Pinpoint the cell where the given text exists, returning its [x, y] midpoint coordinate. 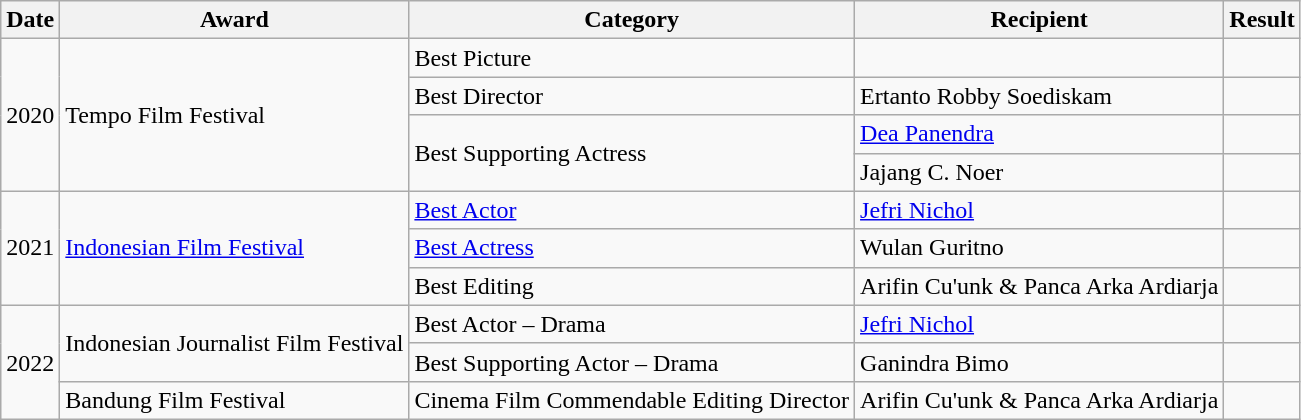
Best Director [632, 96]
2022 [30, 362]
2020 [30, 115]
Best Actor [632, 210]
Indonesian Film Festival [234, 248]
Tempo Film Festival [234, 115]
Best Picture [632, 58]
Recipient [1040, 20]
Result [1262, 20]
Bandung Film Festival [234, 400]
Ertanto Robby Soediskam [1040, 96]
Best Actor – Drama [632, 324]
2021 [30, 248]
Best Editing [632, 286]
Best Supporting Actor – Drama [632, 362]
Award [234, 20]
Indonesian Journalist Film Festival [234, 343]
Dea Panendra [1040, 134]
Cinema Film Commendable Editing Director [632, 400]
Ganindra Bimo [1040, 362]
Best Supporting Actress [632, 153]
Wulan Guritno [1040, 248]
Jajang C. Noer [1040, 172]
Date [30, 20]
Category [632, 20]
Best Actress [632, 248]
